From the cell containing the given text, extract its center point as (X, Y) coordinate. 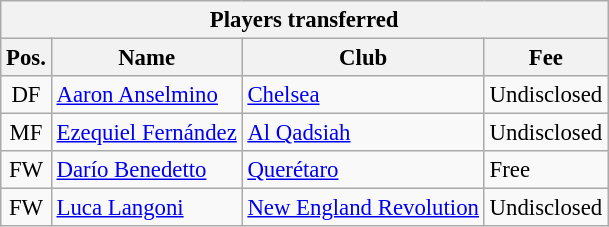
Chelsea (363, 95)
Club (363, 58)
DF (26, 95)
MF (26, 133)
Querétaro (363, 170)
New England Revolution (363, 208)
Free (546, 170)
Darío Benedetto (146, 170)
Name (146, 58)
Luca Langoni (146, 208)
Pos. (26, 58)
Aaron Anselmino (146, 95)
Players transferred (304, 20)
Ezequiel Fernández (146, 133)
Fee (546, 58)
Al Qadsiah (363, 133)
